Return [X, Y] of the center of cell containing provided text 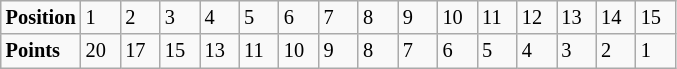
Position [41, 17]
14 [616, 17]
Points [41, 51]
20 [101, 51]
12 [537, 17]
17 [140, 51]
